Identify which cell holds the provided text, then report its [x, y] central coordinate. 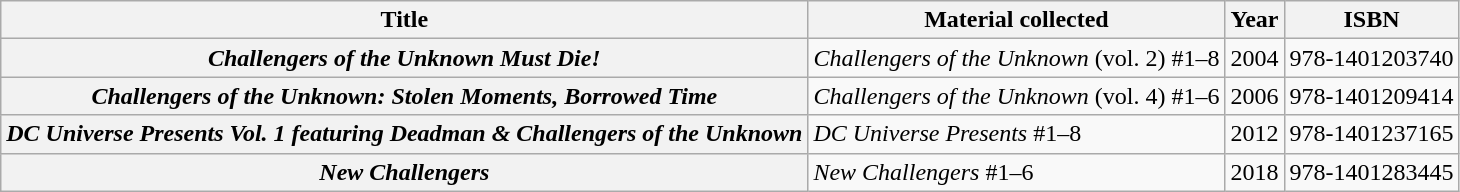
DC Universe Presents Vol. 1 featuring Deadman & Challengers of the Unknown [404, 134]
Material collected [1016, 20]
2018 [1254, 172]
New Challengers [404, 172]
2012 [1254, 134]
978-1401209414 [1372, 96]
ISBN [1372, 20]
978-1401283445 [1372, 172]
Challengers of the Unknown (vol. 4) #1–6 [1016, 96]
Challengers of the Unknown: Stolen Moments, Borrowed Time [404, 96]
978-1401203740 [1372, 58]
Year [1254, 20]
Challengers of the Unknown (vol. 2) #1–8 [1016, 58]
2004 [1254, 58]
2006 [1254, 96]
DC Universe Presents #1–8 [1016, 134]
New Challengers #1–6 [1016, 172]
Challengers of the Unknown Must Die! [404, 58]
978-1401237165 [1372, 134]
Title [404, 20]
